Identify which cell holds the provided text, then report its [X, Y] central coordinate. 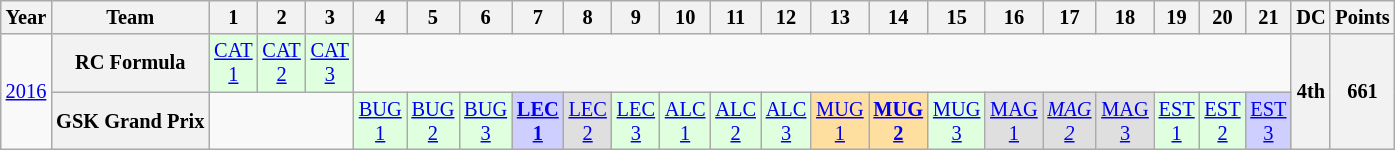
661 [1362, 92]
Team [130, 17]
16 [1014, 17]
EST1 [1177, 121]
DC [1310, 17]
2 [281, 17]
LEC1 [538, 121]
2016 [26, 92]
MUG2 [898, 121]
8 [588, 17]
1 [233, 17]
BUG3 [486, 121]
ALC3 [786, 121]
MAG2 [1070, 121]
6 [486, 17]
MAG3 [1124, 121]
LEC3 [636, 121]
BUG1 [380, 121]
CAT1 [233, 63]
ALC1 [685, 121]
7 [538, 17]
ALC2 [735, 121]
20 [1223, 17]
3 [330, 17]
RC Formula [130, 63]
17 [1070, 17]
11 [735, 17]
10 [685, 17]
CAT3 [330, 63]
19 [1177, 17]
CAT2 [281, 63]
14 [898, 17]
EST3 [1268, 121]
Year [26, 17]
GSK Grand Prix [130, 121]
4th [1310, 92]
MUG3 [956, 121]
12 [786, 17]
5 [434, 17]
MUG1 [840, 121]
13 [840, 17]
LEC2 [588, 121]
4 [380, 17]
18 [1124, 17]
MAG1 [1014, 121]
BUG2 [434, 121]
21 [1268, 17]
9 [636, 17]
15 [956, 17]
Points [1362, 17]
EST2 [1223, 121]
